Extract the [X, Y] coordinate from the center of the cell holding the provided text.  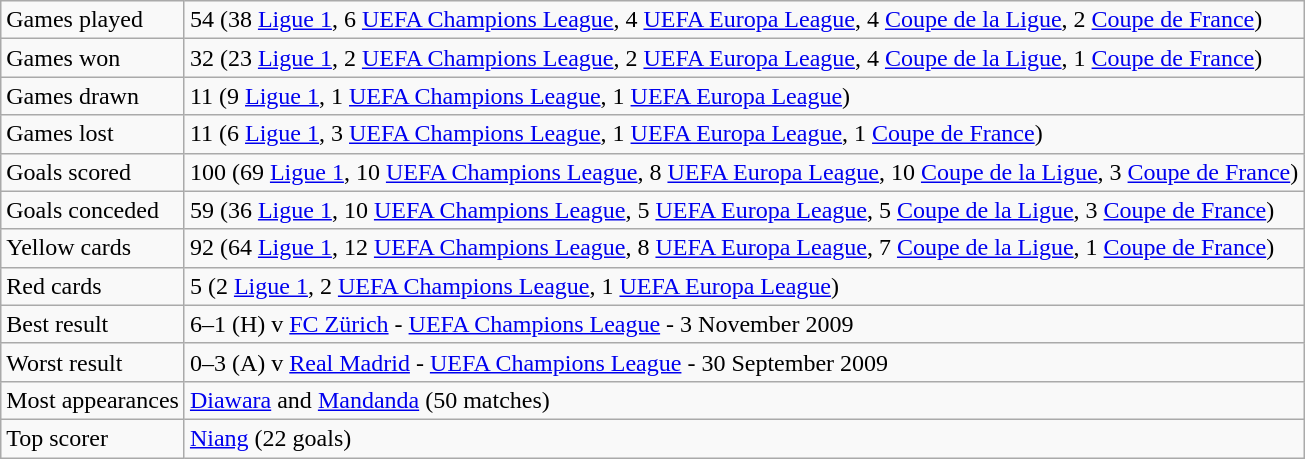
5 (2 Ligue 1, 2 UEFA Champions League, 1 UEFA Europa League) [744, 286]
Yellow cards [93, 248]
92 (64 Ligue 1, 12 UEFA Champions League, 8 UEFA Europa League, 7 Coupe de la Ligue, 1 Coupe de France) [744, 248]
11 (9 Ligue 1, 1 UEFA Champions League, 1 UEFA Europa League) [744, 96]
Games lost [93, 134]
Most appearances [93, 400]
6–1 (H) v FC Zürich - UEFA Champions League - 3 November 2009 [744, 324]
Top scorer [93, 438]
Games won [93, 58]
Games played [93, 20]
Diawara and Mandanda (50 matches) [744, 400]
Worst result [93, 362]
59 (36 Ligue 1, 10 UEFA Champions League, 5 UEFA Europa League, 5 Coupe de la Ligue, 3 Coupe de France) [744, 210]
Niang (22 goals) [744, 438]
11 (6 Ligue 1, 3 UEFA Champions League, 1 UEFA Europa League, 1 Coupe de France) [744, 134]
32 (23 Ligue 1, 2 UEFA Champions League, 2 UEFA Europa League, 4 Coupe de la Ligue, 1 Coupe de France) [744, 58]
Goals conceded [93, 210]
100 (69 Ligue 1, 10 UEFA Champions League, 8 UEFA Europa League, 10 Coupe de la Ligue, 3 Coupe de France) [744, 172]
Games drawn [93, 96]
0–3 (A) v Real Madrid - UEFA Champions League - 30 September 2009 [744, 362]
Best result [93, 324]
Goals scored [93, 172]
54 (38 Ligue 1, 6 UEFA Champions League, 4 UEFA Europa League, 4 Coupe de la Ligue, 2 Coupe de France) [744, 20]
Red cards [93, 286]
